Find where the given text appears and provide that cell's center as [X, Y] coordinate. 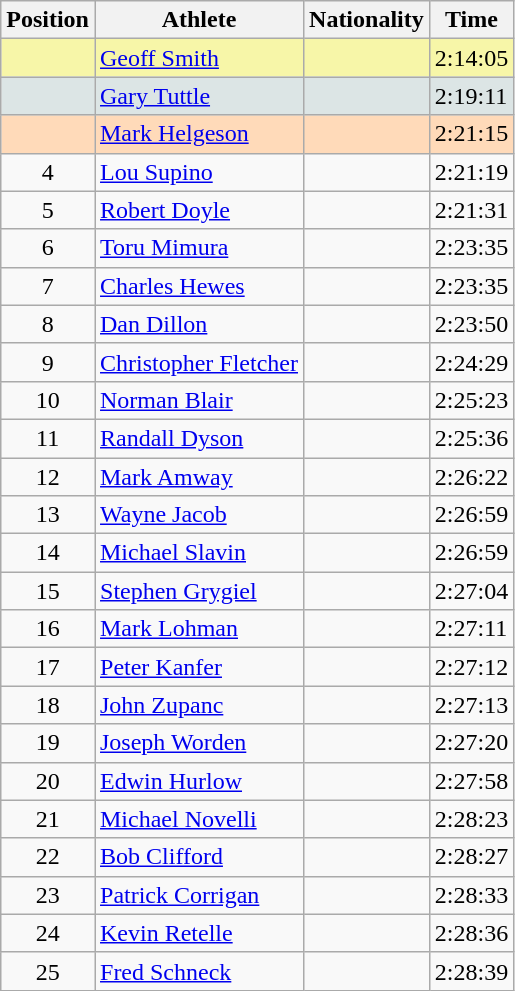
2:27:11 [471, 629]
Position [48, 20]
2:23:50 [471, 324]
Dan Dillon [198, 324]
Christopher Fletcher [198, 362]
Lou Supino [198, 172]
7 [48, 286]
Athlete [198, 20]
2:14:05 [471, 58]
13 [48, 515]
2:28:23 [471, 819]
Patrick Corrigan [198, 895]
10 [48, 400]
2:21:31 [471, 210]
2:19:11 [471, 96]
Toru Mimura [198, 248]
19 [48, 743]
Norman Blair [198, 400]
2:27:58 [471, 781]
16 [48, 629]
4 [48, 172]
5 [48, 210]
Fred Schneck [198, 971]
John Zupanc [198, 705]
17 [48, 667]
2:21:15 [471, 134]
22 [48, 857]
Geoff Smith [198, 58]
Robert Doyle [198, 210]
Mark Helgeson [198, 134]
12 [48, 477]
Nationality [367, 20]
Stephen Grygiel [198, 591]
2:28:27 [471, 857]
2:25:23 [471, 400]
18 [48, 705]
Edwin Hurlow [198, 781]
2:28:39 [471, 971]
2:27:13 [471, 705]
Wayne Jacob [198, 515]
24 [48, 933]
Mark Lohman [198, 629]
2:21:19 [471, 172]
2:28:36 [471, 933]
2:27:12 [471, 667]
Michael Slavin [198, 553]
14 [48, 553]
2:27:04 [471, 591]
21 [48, 819]
15 [48, 591]
2:25:36 [471, 438]
Charles Hewes [198, 286]
9 [48, 362]
Joseph Worden [198, 743]
2:28:33 [471, 895]
6 [48, 248]
Gary Tuttle [198, 96]
23 [48, 895]
Bob Clifford [198, 857]
Mark Amway [198, 477]
25 [48, 971]
Randall Dyson [198, 438]
2:24:29 [471, 362]
8 [48, 324]
Peter Kanfer [198, 667]
11 [48, 438]
Kevin Retelle [198, 933]
Time [471, 20]
2:26:22 [471, 477]
20 [48, 781]
2:27:20 [471, 743]
Michael Novelli [198, 819]
